From the cell containing the given text, extract its center point as [x, y] coordinate. 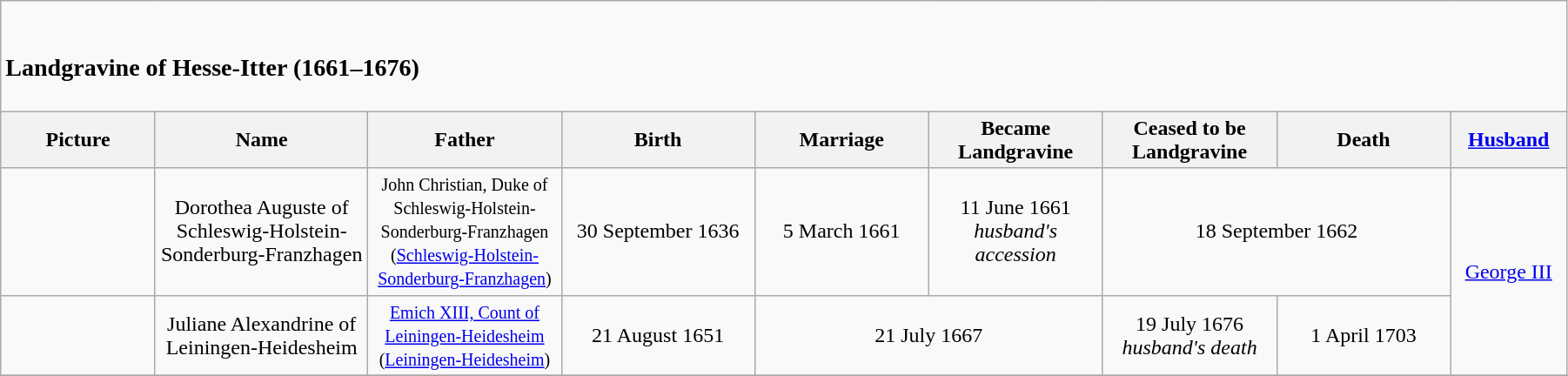
Birth [658, 139]
Picture [78, 139]
21 July 1667 [928, 335]
George III [1509, 272]
11 June 1661 husband's accession [1015, 232]
30 September 1636 [658, 232]
Marriage [841, 139]
Death [1364, 139]
Name [261, 139]
Emich XIII, Count of Leiningen-Heidesheim(Leiningen-Heidesheim) [465, 335]
21 August 1651 [658, 335]
John Christian, Duke of Schleswig-Holstein-Sonderburg-Franzhagen(Schleswig-Holstein-Sonderburg-Franzhagen) [465, 232]
5 March 1661 [841, 232]
1 April 1703 [1364, 335]
19 July 1676husband's death [1189, 335]
Ceased to be Landgravine [1189, 139]
Became Landgravine [1015, 139]
Husband [1509, 139]
Juliane Alexandrine of Leiningen-Heidesheim [261, 335]
Dorothea Auguste of Schleswig-Holstein-Sonderburg-Franzhagen [261, 232]
Father [465, 139]
18 September 1662 [1277, 232]
Landgravine of Hesse-Itter (1661–1676) [784, 56]
